Identify which cell holds the provided text, then report its (X, Y) central coordinate. 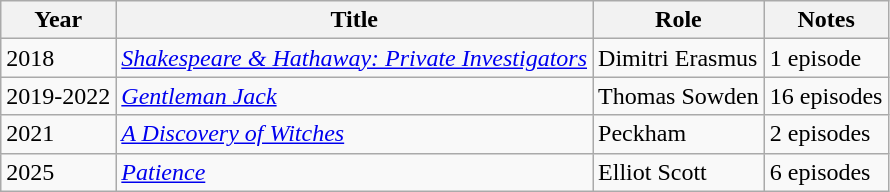
Notes (826, 20)
2018 (58, 58)
Role (679, 20)
Thomas Sowden (679, 96)
1 episode (826, 58)
2 episodes (826, 134)
Elliot Scott (679, 172)
Gentleman Jack (354, 96)
16 episodes (826, 96)
Shakespeare & Hathaway: Private Investigators (354, 58)
2021 (58, 134)
6 episodes (826, 172)
2025 (58, 172)
2019-2022 (58, 96)
Title (354, 20)
Dimitri Erasmus (679, 58)
A Discovery of Witches (354, 134)
Peckham (679, 134)
Year (58, 20)
Patience (354, 172)
